Return (x, y) of the center of cell containing provided text 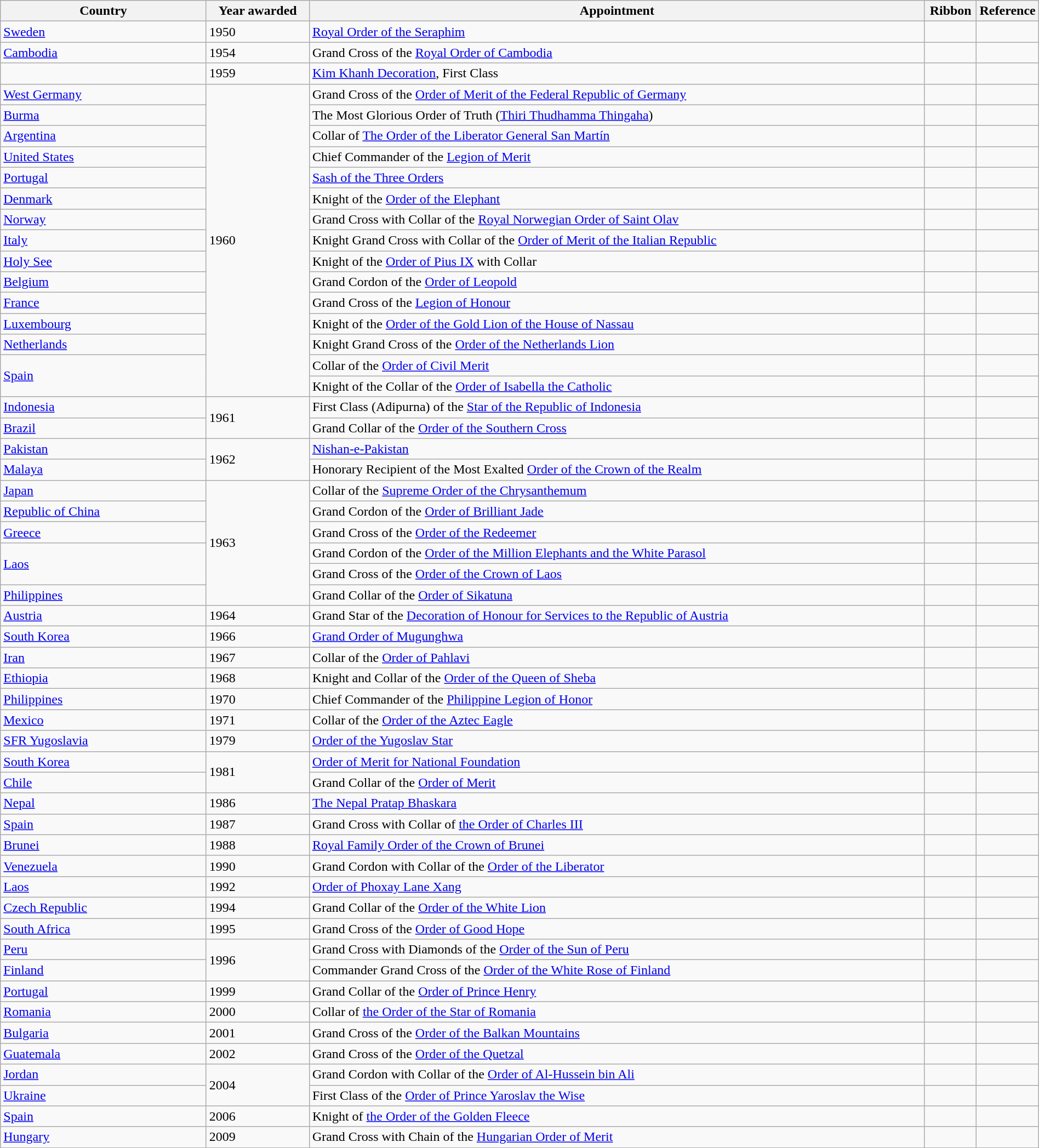
1986 (258, 803)
Reference (1007, 11)
Grand Cross of the Order of the Redeemer (617, 532)
Order of Merit for National Foundation (617, 762)
Chief Commander of the Legion of Merit (617, 157)
Knight Grand Cross of the Order of the Netherlands Lion (617, 345)
1994 (258, 907)
Collar of the Order of Pahlavi (617, 658)
Jordan (103, 1075)
Indonesia (103, 407)
Norway (103, 219)
1959 (258, 73)
Chief Commander of the Philippine Legion of Honor (617, 699)
Grand Cross with Collar of the Royal Norwegian Order of Saint Olav (617, 219)
Nishan-e-Pakistan (617, 449)
1954 (258, 53)
Grand Cross with Diamonds of the Order of the Sun of Peru (617, 950)
Collar of the Supreme Order of the Chrysanthemum (617, 490)
Grand Order of Mugunghwa (617, 637)
South Africa (103, 929)
2009 (258, 1137)
Venezuela (103, 866)
2000 (258, 1012)
1992 (258, 887)
Finland (103, 970)
Greece (103, 532)
1966 (258, 637)
West Germany (103, 94)
The Most Glorious Order of Truth (Thiri Thudhamma Thingaha) (617, 115)
Grand Cross of the Order of Merit of the Federal Republic of Germany (617, 94)
Republic of China (103, 511)
1995 (258, 929)
Commander Grand Cross of the Order of the White Rose of Finland (617, 970)
1950 (258, 32)
Appointment (617, 11)
1970 (258, 699)
Czech Republic (103, 907)
Sash of the Three Orders (617, 178)
1964 (258, 616)
Bulgaria (103, 1033)
Grand Cross of the Order of the Balkan Mountains (617, 1033)
1987 (258, 824)
Collar of the Order of Civil Merit (617, 365)
Ukraine (103, 1095)
2004 (258, 1085)
Hungary (103, 1137)
SFR Yugoslavia (103, 741)
Grand Collar of the Order of Sikatuna (617, 595)
Kim Khanh Decoration, First Class (617, 73)
Austria (103, 616)
Ribbon (950, 11)
1988 (258, 845)
1963 (258, 542)
Grand Cross of the Order of Good Hope (617, 929)
Knight and Collar of the Order of the Queen of Sheba (617, 678)
Cambodia (103, 53)
Mexico (103, 720)
1979 (258, 741)
Honorary Recipient of the Most Exalted Order of the Crown of the Realm (617, 470)
2002 (258, 1054)
Nepal (103, 803)
Japan (103, 490)
Burma (103, 115)
Argentina (103, 136)
Order of the Yugoslav Star (617, 741)
First Class (Adipurna) of the Star of the Republic of Indonesia (617, 407)
Grand Collar of the Order of the White Lion (617, 907)
1967 (258, 658)
Grand Cross of the Legion of Honour (617, 303)
Year awarded (258, 11)
Chile (103, 783)
Collar of The Order of the Liberator General San Martín (617, 136)
United States (103, 157)
Ethiopia (103, 678)
France (103, 303)
1996 (258, 960)
Knight of the Order of Pius IX with Collar (617, 261)
Romania (103, 1012)
Royal Family Order of the Crown of Brunei (617, 845)
The Nepal Pratap Bhaskara (617, 803)
Knight of the Collar of the Order of Isabella the Catholic (617, 386)
Grand Cross of the Order of the Crown of Laos (617, 574)
Order of Phoxay Lane Xang (617, 887)
Collar of the Order of the Star of Romania (617, 1012)
Grand Collar of the Order of Prince Henry (617, 991)
Peru (103, 950)
1968 (258, 678)
First Class of the Order of Prince Yaroslav the Wise (617, 1095)
1990 (258, 866)
1961 (258, 418)
Italy (103, 240)
Grand Cross with Chain of the Hungarian Order of Merit (617, 1137)
1999 (258, 991)
1981 (258, 772)
Grand Cordon of the Order of Brilliant Jade (617, 511)
Brazil (103, 428)
Luxembourg (103, 324)
Belgium (103, 282)
1962 (258, 459)
Grand Collar of the Order of Merit (617, 783)
Knight of the Order of the Golden Fleece (617, 1116)
Pakistan (103, 449)
Knight of the Order of the Gold Lion of the House of Nassau (617, 324)
Grand Cordon of the Order of the Million Elephants and the White Parasol (617, 553)
Denmark (103, 198)
Grand Cordon with Collar of the Order of the Liberator (617, 866)
Grand Cross of the Royal Order of Cambodia (617, 53)
Grand Cross with Collar of the Order of Charles III (617, 824)
Knight of the Order of the Elephant (617, 198)
1971 (258, 720)
2001 (258, 1033)
Country (103, 11)
Knight Grand Cross with Collar of the Order of Merit of the Italian Republic (617, 240)
Malaya (103, 470)
Sweden (103, 32)
Grand Cordon of the Order of Leopold (617, 282)
Grand Star of the Decoration of Honour for Services to the Republic of Austria (617, 616)
2006 (258, 1116)
Royal Order of the Seraphim (617, 32)
Collar of the Order of the Aztec Eagle (617, 720)
1960 (258, 240)
Grand Collar of the Order of the Southern Cross (617, 428)
Netherlands (103, 345)
Guatemala (103, 1054)
Grand Cross of the Order of the Quetzal (617, 1054)
Grand Cordon with Collar of the Order of Al-Hussein bin Ali (617, 1075)
Brunei (103, 845)
Iran (103, 658)
Holy See (103, 261)
